For the text-containing cell, return its midpoint in [x, y] coordinate format. 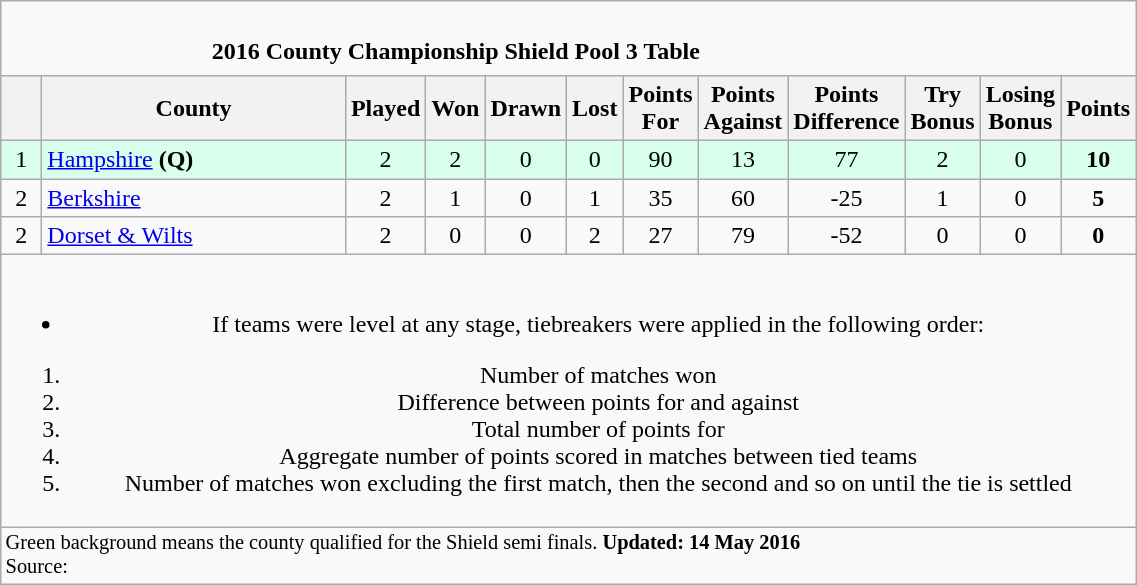
Green background means the county qualified for the Shield semi finals. Updated: 14 May 2016Source: [568, 556]
Points For [660, 108]
27 [660, 236]
77 [846, 159]
-25 [846, 197]
Played [385, 108]
County [194, 108]
Drawn [526, 108]
Hampshire (Q) [194, 159]
Berkshire [194, 197]
13 [743, 159]
Points Difference [846, 108]
60 [743, 197]
5 [1098, 197]
Try Bonus [942, 108]
90 [660, 159]
35 [660, 197]
-52 [846, 236]
79 [743, 236]
10 [1098, 159]
Won [456, 108]
Losing Bonus [1020, 108]
Points [1098, 108]
Points Against [743, 108]
Lost [595, 108]
Dorset & Wilts [194, 236]
